Identify which cell holds the provided text, then report its [x, y] central coordinate. 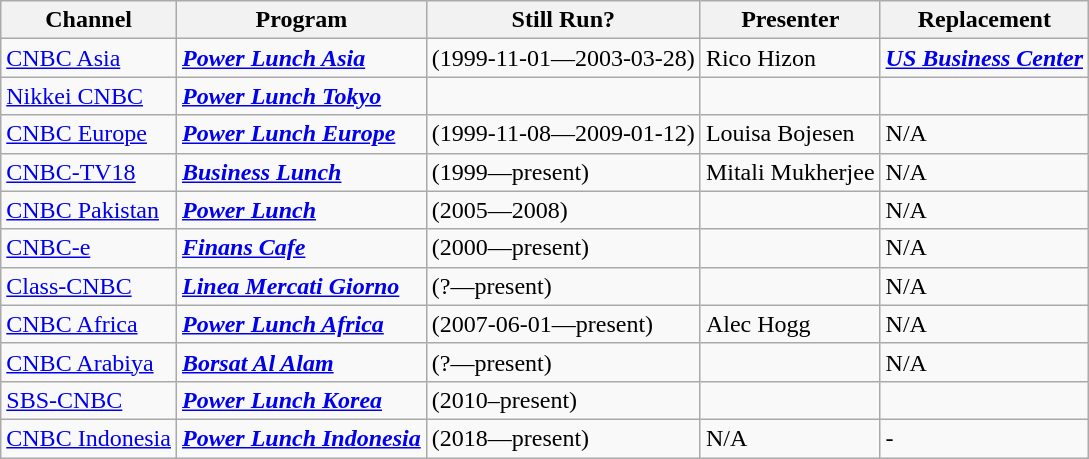
Power Lunch Africa [301, 324]
Finans Cafe [301, 248]
- [984, 438]
US Business Center [984, 58]
(1999-11-08—2009-01-12) [563, 134]
Linea Mercati Giorno [301, 286]
(1999-11-01—2003-03-28) [563, 58]
Louisa Bojesen [790, 134]
(1999—present) [563, 172]
CNBC Indonesia [89, 438]
Power Lunch Europe [301, 134]
Power Lunch [301, 210]
Program [301, 20]
(2005—2008) [563, 210]
(2010–present) [563, 400]
Still Run? [563, 20]
Business Lunch [301, 172]
Power Lunch Korea [301, 400]
(2000—present) [563, 248]
Power Lunch Tokyo [301, 96]
Replacement [984, 20]
Class-CNBC [89, 286]
CNBC Europe [89, 134]
CNBC-e [89, 248]
Presenter [790, 20]
(2007-06-01—present) [563, 324]
Nikkei CNBC [89, 96]
Borsat Al Alam [301, 362]
Power Lunch Indonesia [301, 438]
Alec Hogg [790, 324]
Mitali Mukherjee [790, 172]
CNBC-TV18 [89, 172]
CNBC Asia [89, 58]
Channel [89, 20]
Rico Hizon [790, 58]
CNBC Pakistan [89, 210]
CNBC Arabiya [89, 362]
(2018—present) [563, 438]
SBS-CNBC [89, 400]
Power Lunch Asia [301, 58]
CNBC Africa [89, 324]
